Search for the cell housing the specified text and yield its [X, Y] center coordinate. 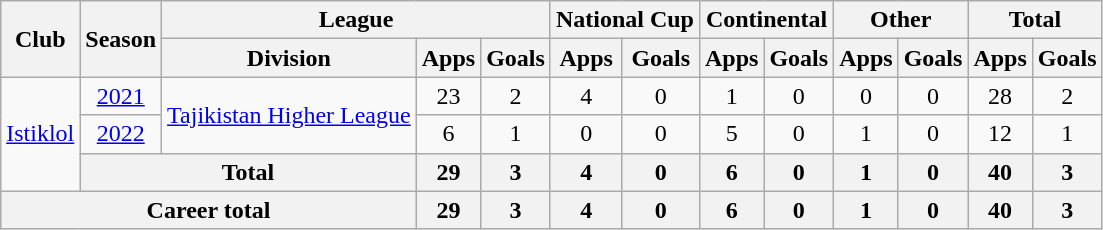
Division [290, 58]
Istiklol [40, 134]
5 [731, 134]
Other [901, 20]
Club [40, 39]
League [356, 20]
Season [121, 39]
28 [1000, 96]
Career total [208, 210]
2021 [121, 96]
National Cup [624, 20]
Continental [766, 20]
12 [1000, 134]
Tajikistan Higher League [290, 115]
23 [448, 96]
2022 [121, 134]
